Output the [x, y] coordinate of the center of the cell containing the given text.  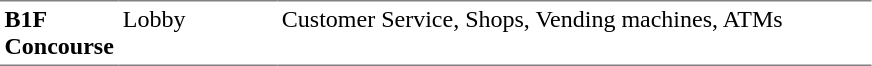
Lobby [198, 33]
B1FConcourse [59, 33]
Customer Service, Shops, Vending machines, ATMs [574, 33]
